Return (X, Y) of the center of cell containing provided text 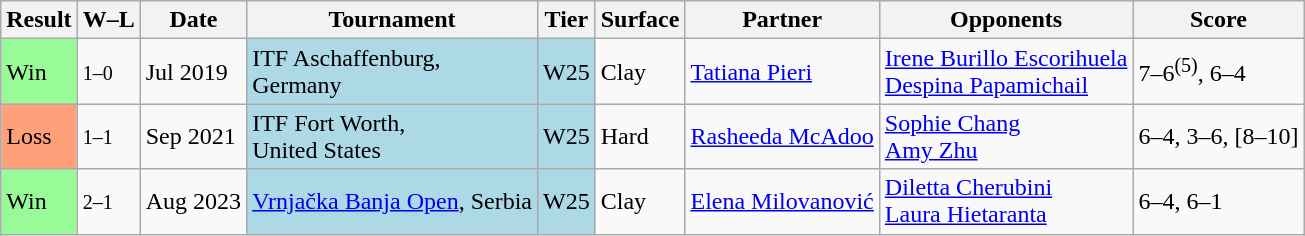
Tatiana Pieri (782, 72)
6–4, 6–1 (1218, 202)
1–0 (108, 72)
1–1 (108, 136)
Irene Burillo Escorihuela Despina Papamichail (1006, 72)
Score (1218, 20)
Elena Milovanović (782, 202)
Jul 2019 (193, 72)
Sophie Chang Amy Zhu (1006, 136)
2–1 (108, 202)
Opponents (1006, 20)
Surface (640, 20)
Vrnjačka Banja Open, Serbia (392, 202)
Result (39, 20)
Sep 2021 (193, 136)
Date (193, 20)
7–6(5), 6–4 (1218, 72)
Loss (39, 136)
Tier (566, 20)
Aug 2023 (193, 202)
Diletta Cherubini Laura Hietaranta (1006, 202)
W–L (108, 20)
ITF Fort Worth, United States (392, 136)
Partner (782, 20)
ITF Aschaffenburg, Germany (392, 72)
Tournament (392, 20)
Hard (640, 136)
Rasheeda McAdoo (782, 136)
6–4, 3–6, [8–10] (1218, 136)
